Determine the (x, y) coordinate at the center of the cell enclosing the given text.  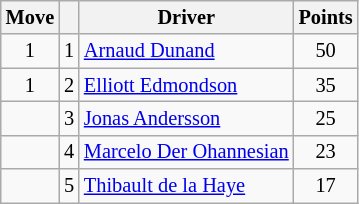
4 (69, 152)
50 (326, 51)
Arnaud Dunand (186, 51)
3 (69, 118)
25 (326, 118)
Points (326, 17)
Jonas Andersson (186, 118)
23 (326, 152)
17 (326, 186)
Thibault de la Haye (186, 186)
35 (326, 85)
2 (69, 85)
Marcelo Der Ohannesian (186, 152)
Move (30, 17)
Driver (186, 17)
5 (69, 186)
Elliott Edmondson (186, 85)
